Detect which cell encompasses the target text, then output its [X, Y] center coordinate. 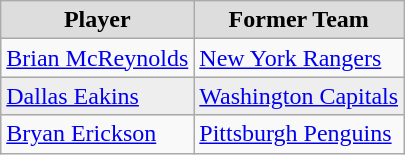
Bryan Erickson [98, 134]
Pittsburgh Penguins [299, 134]
Brian McReynolds [98, 58]
Former Team [299, 20]
Washington Capitals [299, 96]
Dallas Eakins [98, 96]
Player [98, 20]
New York Rangers [299, 58]
